Return (x, y) of the center of cell containing provided text 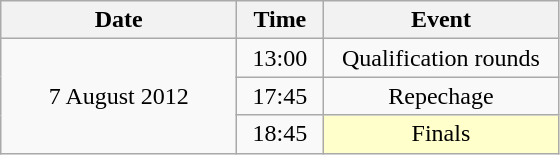
Repechage (441, 96)
Event (441, 20)
17:45 (280, 96)
7 August 2012 (119, 96)
18:45 (280, 134)
Date (119, 20)
Time (280, 20)
Qualification rounds (441, 58)
13:00 (280, 58)
Finals (441, 134)
